Find where the given text appears and provide that cell's center as [x, y] coordinate. 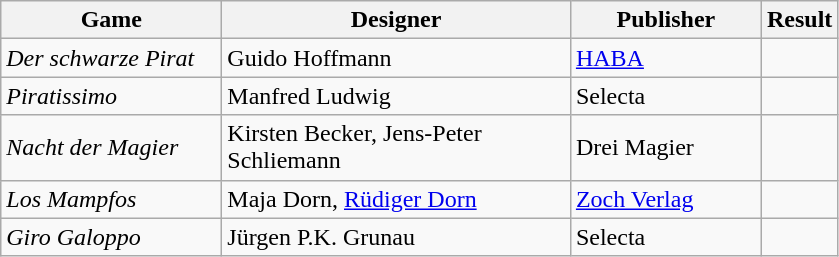
Guido Hoffmann [396, 58]
Maja Dorn, Rüdiger Dorn [396, 199]
Giro Galoppo [112, 237]
Kirsten Becker, Jens-Peter Schliemann [396, 148]
Manfred Ludwig [396, 96]
HABA [666, 58]
Nacht der Magier [112, 148]
Game [112, 20]
Drei Magier [666, 148]
Publisher [666, 20]
Result [799, 20]
Der schwarze Pirat [112, 58]
Jürgen P.K. Grunau [396, 237]
Designer [396, 20]
Piratissimo [112, 96]
Los Mampfos [112, 199]
Zoch Verlag [666, 199]
